Return [X, Y] of the center of cell containing provided text 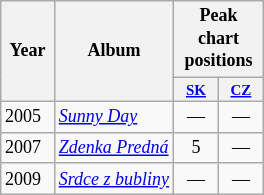
2009 [28, 178]
SK [196, 89]
2007 [28, 148]
Sunny Day [114, 116]
5 [196, 148]
Srdce z bubliny [114, 178]
Album [114, 51]
2005 [28, 116]
Peak chart positions [218, 39]
CZ [240, 89]
Zdenka Predná [114, 148]
Year [28, 51]
